Capture the cell that displays the provided text and extract its (x, y) central coordinate. 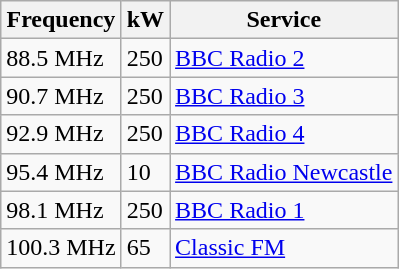
Service (284, 20)
BBC Radio Newcastle (284, 172)
BBC Radio 4 (284, 134)
Classic FM (284, 248)
100.3 MHz (61, 248)
90.7 MHz (61, 96)
BBC Radio 3 (284, 96)
65 (145, 248)
10 (145, 172)
Frequency (61, 20)
BBC Radio 1 (284, 210)
BBC Radio 2 (284, 58)
88.5 MHz (61, 58)
95.4 MHz (61, 172)
kW (145, 20)
98.1 MHz (61, 210)
92.9 MHz (61, 134)
